Find where the given text appears and provide that cell's center as [X, Y] coordinate. 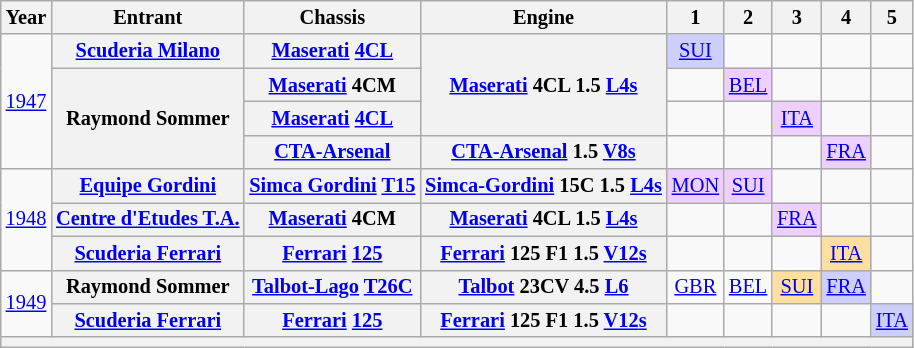
2 [748, 17]
Year [26, 17]
Equipe Gordini [148, 186]
Talbot 23CV 4.5 L6 [543, 287]
1947 [26, 102]
Chassis [332, 17]
3 [796, 17]
Entrant [148, 17]
Centre d'Etudes T.A. [148, 219]
1949 [26, 304]
5 [892, 17]
Talbot-Lago T26C [332, 287]
CTA-Arsenal 1.5 V8s [543, 152]
1948 [26, 220]
Simca Gordini T15 [332, 186]
GBR [696, 287]
4 [846, 17]
Scuderia Milano [148, 51]
Simca-Gordini 15C 1.5 L4s [543, 186]
MON [696, 186]
CTA-Arsenal [332, 152]
Engine [543, 17]
1 [696, 17]
